Scan for the cell matching the given text and deliver its (X, Y) coordinate at center. 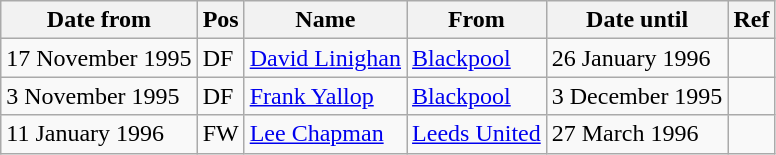
David Linighan (325, 58)
Pos (220, 20)
11 January 1996 (99, 134)
Name (325, 20)
Ref (752, 20)
26 January 1996 (637, 58)
FW (220, 134)
Lee Chapman (325, 134)
From (477, 20)
17 November 1995 (99, 58)
27 March 1996 (637, 134)
3 November 1995 (99, 96)
Leeds United (477, 134)
Date from (99, 20)
3 December 1995 (637, 96)
Frank Yallop (325, 96)
Date until (637, 20)
